Extract the [x, y] coordinate from the center of the cell holding the provided text.  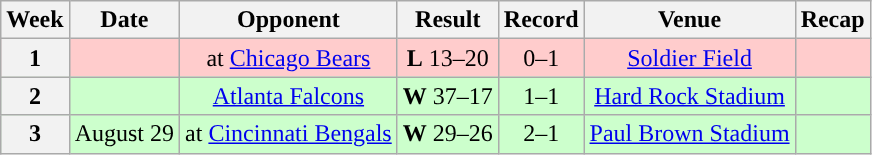
Venue [690, 20]
at Chicago Bears [289, 58]
0–1 [541, 58]
Date [124, 20]
Hard Rock Stadium [690, 96]
Week [35, 20]
Paul Brown Stadium [690, 134]
Result [448, 20]
3 [35, 134]
W 37–17 [448, 96]
Soldier Field [690, 58]
W 29–26 [448, 134]
1–1 [541, 96]
Recap [832, 20]
Record [541, 20]
2 [35, 96]
August 29 [124, 134]
2–1 [541, 134]
at Cincinnati Bengals [289, 134]
Atlanta Falcons [289, 96]
1 [35, 58]
L 13–20 [448, 58]
Opponent [289, 20]
